Locate the cell with the specified text and output its [x, y] center coordinate. 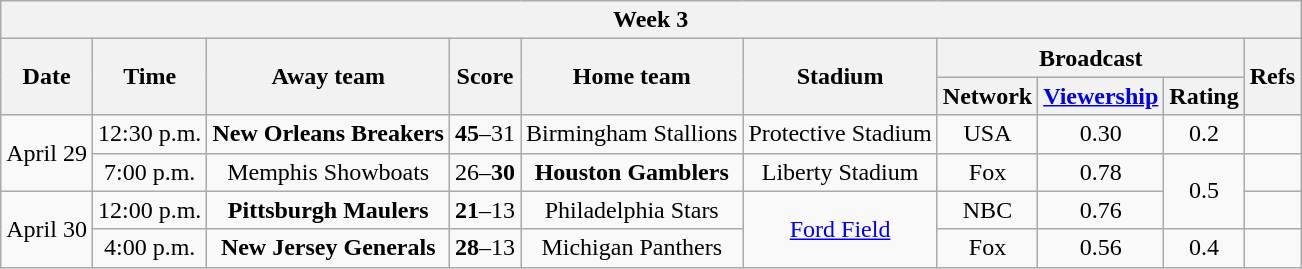
Network [987, 96]
Birmingham Stallions [632, 134]
Score [484, 77]
Week 3 [651, 20]
0.5 [1204, 191]
April 29 [47, 153]
Philadelphia Stars [632, 210]
4:00 p.m. [149, 248]
Ford Field [840, 229]
Rating [1204, 96]
45–31 [484, 134]
Liberty Stadium [840, 172]
April 30 [47, 229]
USA [987, 134]
Time [149, 77]
Stadium [840, 77]
7:00 p.m. [149, 172]
New Orleans Breakers [328, 134]
Memphis Showboats [328, 172]
New Jersey Generals [328, 248]
Viewership [1101, 96]
Protective Stadium [840, 134]
0.30 [1101, 134]
Michigan Panthers [632, 248]
12:30 p.m. [149, 134]
Broadcast [1090, 58]
26–30 [484, 172]
0.78 [1101, 172]
Date [47, 77]
12:00 p.m. [149, 210]
Home team [632, 77]
0.4 [1204, 248]
0.56 [1101, 248]
0.2 [1204, 134]
Away team [328, 77]
21–13 [484, 210]
Houston Gamblers [632, 172]
Pittsburgh Maulers [328, 210]
28–13 [484, 248]
Refs [1272, 77]
0.76 [1101, 210]
NBC [987, 210]
